For the text-containing cell, return its midpoint in [X, Y] coordinate format. 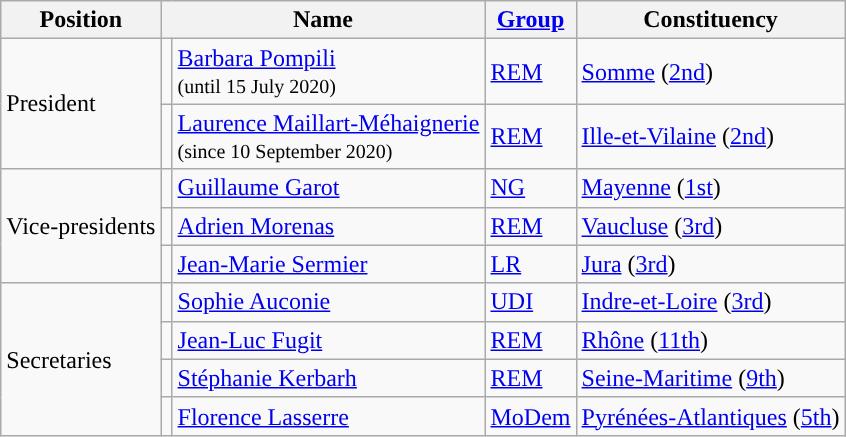
NG [530, 188]
Mayenne (1st) [710, 188]
UDI [530, 302]
Jean-Marie Sermier [328, 264]
Guillaume Garot [328, 188]
Vice-presidents [81, 226]
Position [81, 20]
Rhône (11th) [710, 340]
Constituency [710, 20]
Florence Lasserre [328, 416]
Name [323, 20]
Jean-Luc Fugit [328, 340]
LR [530, 264]
Vaucluse (3rd) [710, 226]
Indre-et-Loire (3rd) [710, 302]
Laurence Maillart-Méhaignerie(since 10 September 2020) [328, 136]
Stéphanie Kerbarh [328, 378]
President [81, 104]
Seine-Maritime (9th) [710, 378]
Adrien Morenas [328, 226]
Pyrénées-Atlantiques (5th) [710, 416]
Group [530, 20]
Sophie Auconie [328, 302]
Secretaries [81, 359]
MoDem [530, 416]
Somme (2nd) [710, 72]
Jura (3rd) [710, 264]
Ille-et-Vilaine (2nd) [710, 136]
Barbara Pompili(until 15 July 2020) [328, 72]
